Identify which cell holds the provided text, then report its [X, Y] central coordinate. 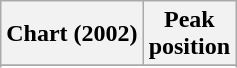
Peakposition [189, 34]
Chart (2002) [72, 34]
